Return the [x, y] coordinate for the center point of the cell that contains the specified text.  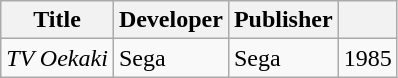
Title [58, 20]
Developer [170, 20]
1985 [368, 58]
TV Oekaki [58, 58]
Publisher [283, 20]
